Output the (X, Y) coordinate of the center of the cell containing the given text.  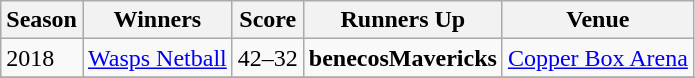
Season (42, 20)
Venue (598, 20)
Score (268, 20)
Winners (157, 20)
Wasps Netball (157, 58)
Copper Box Arena (598, 58)
Runners Up (402, 20)
42–32 (268, 58)
2018 (42, 58)
benecosMavericks (402, 58)
